Identify which cell holds the provided text, then report its [X, Y] central coordinate. 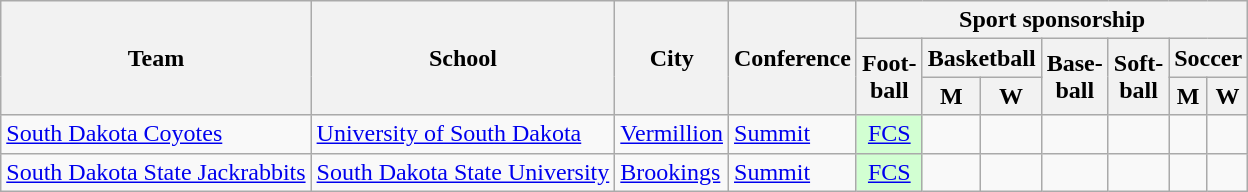
Soft-ball [1138, 77]
Sport sponsorship [1052, 20]
Vermillion [672, 134]
City [672, 58]
Base-ball [1074, 77]
Brookings [672, 172]
Foot-ball [889, 77]
Soccer [1208, 58]
Team [156, 58]
South Dakota State University [463, 172]
Basketball [982, 58]
School [463, 58]
South Dakota Coyotes [156, 134]
University of South Dakota [463, 134]
South Dakota State Jackrabbits [156, 172]
Conference [793, 58]
